For the text-containing cell, return its midpoint in [x, y] coordinate format. 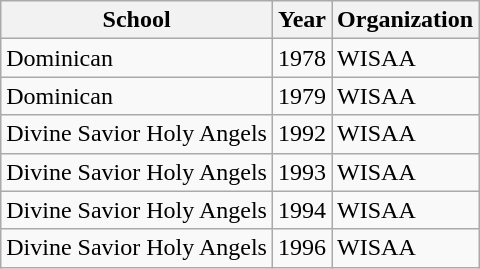
School [137, 20]
1993 [302, 172]
Organization [406, 20]
1994 [302, 210]
1978 [302, 58]
1992 [302, 134]
1996 [302, 248]
1979 [302, 96]
Year [302, 20]
